Scan for the cell matching the given text and deliver its [X, Y] coordinate at center. 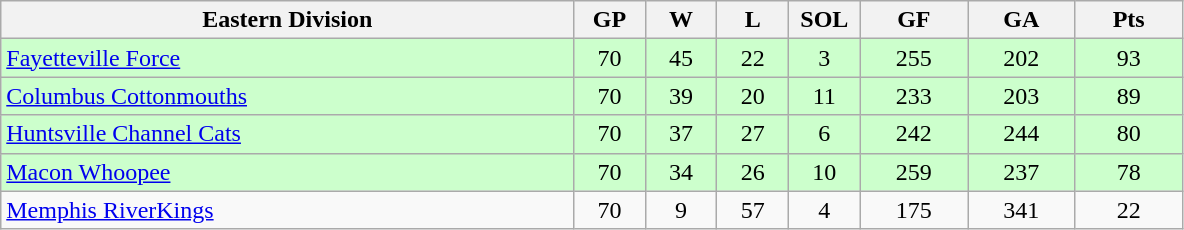
4 [825, 210]
GF [914, 20]
Macon Whoopee [288, 172]
Memphis RiverKings [288, 210]
341 [1022, 210]
175 [914, 210]
11 [825, 96]
W [681, 20]
GP [610, 20]
Eastern Division [288, 20]
89 [1129, 96]
27 [753, 134]
244 [1022, 134]
80 [1129, 134]
GA [1022, 20]
34 [681, 172]
L [753, 20]
78 [1129, 172]
39 [681, 96]
255 [914, 58]
10 [825, 172]
9 [681, 210]
233 [914, 96]
20 [753, 96]
37 [681, 134]
Pts [1129, 20]
26 [753, 172]
57 [753, 210]
Huntsville Channel Cats [288, 134]
Fayetteville Force [288, 58]
203 [1022, 96]
93 [1129, 58]
259 [914, 172]
242 [914, 134]
6 [825, 134]
SOL [825, 20]
202 [1022, 58]
45 [681, 58]
3 [825, 58]
Columbus Cottonmouths [288, 96]
237 [1022, 172]
